Return [x, y] of the center of cell containing provided text 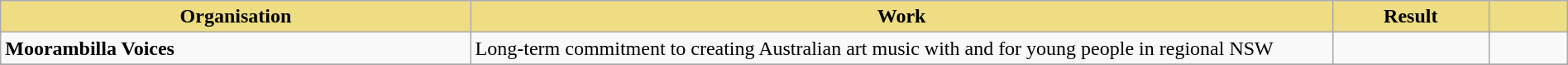
Moorambilla Voices [236, 48]
Long-term commitment to creating Australian art music with and for young people in regional NSW [901, 48]
Result [1411, 17]
Work [901, 17]
Organisation [236, 17]
